Return [X, Y] of the center of cell containing provided text 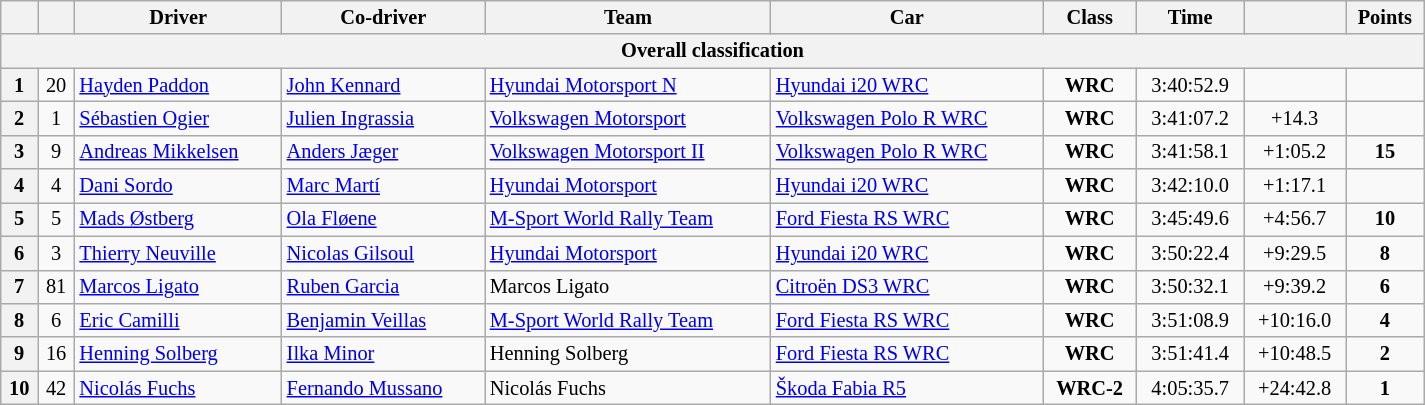
3:41:58.1 [1190, 152]
3:45:49.6 [1190, 219]
3:41:07.2 [1190, 118]
Citroën DS3 WRC [907, 287]
Volkswagen Motorsport II [628, 152]
3:50:22.4 [1190, 253]
3:40:52.9 [1190, 85]
Time [1190, 17]
Ola Fløene [384, 219]
WRC-2 [1090, 388]
Thierry Neuville [178, 253]
7 [20, 287]
4:05:35.7 [1190, 388]
+14.3 [1295, 118]
+10:48.5 [1295, 354]
Class [1090, 17]
3:51:08.9 [1190, 320]
Nicolas Gilsoul [384, 253]
Hayden Paddon [178, 85]
3:51:41.4 [1190, 354]
Julien Ingrassia [384, 118]
Hyundai Motorsport N [628, 85]
Car [907, 17]
+4:56.7 [1295, 219]
Points [1386, 17]
Team [628, 17]
Marc Martí [384, 186]
Anders Jæger [384, 152]
+1:05.2 [1295, 152]
Co-driver [384, 17]
Benjamin Veillas [384, 320]
Eric Camilli [178, 320]
Mads Østberg [178, 219]
Ilka Minor [384, 354]
15 [1386, 152]
20 [56, 85]
3:42:10.0 [1190, 186]
81 [56, 287]
Driver [178, 17]
+10:16.0 [1295, 320]
Dani Sordo [178, 186]
Overall classification [713, 51]
Volkswagen Motorsport [628, 118]
+24:42.8 [1295, 388]
Škoda Fabia R5 [907, 388]
John Kennard [384, 85]
Sébastien Ogier [178, 118]
42 [56, 388]
Andreas Mikkelsen [178, 152]
Fernando Mussano [384, 388]
3:50:32.1 [1190, 287]
16 [56, 354]
+9:29.5 [1295, 253]
+1:17.1 [1295, 186]
+9:39.2 [1295, 287]
Ruben Garcia [384, 287]
